Detect which cell encompasses the target text, then output its [X, Y] center coordinate. 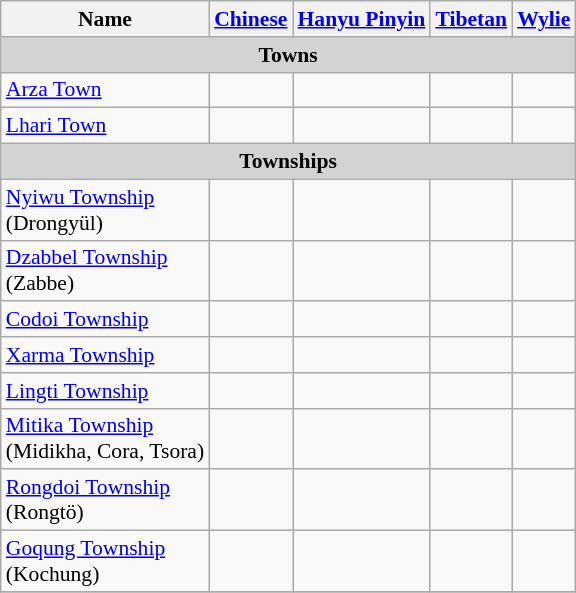
Towns [288, 55]
Nyiwu Township(Drongyül) [105, 210]
Rongdoi Township(Rongtö) [105, 500]
Arza Town [105, 90]
Xarma Township [105, 355]
Townships [288, 162]
Dzabbel Township(Zabbe) [105, 270]
Mitika Township(Midikha, Cora, Tsora) [105, 438]
Chinese [250, 19]
Name [105, 19]
Goqung Township(Kochung) [105, 562]
Tibetan [471, 19]
Hanyu Pinyin [361, 19]
Codoi Township [105, 320]
Lingti Township [105, 391]
Lhari Town [105, 126]
Wylie [544, 19]
